Determine the [X, Y] coordinate at the center of the cell enclosing the given text.  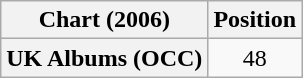
48 [255, 58]
Position [255, 20]
Chart (2006) [104, 20]
UK Albums (OCC) [104, 58]
